Determine the [x, y] coordinate at the center of the cell enclosing the given text.  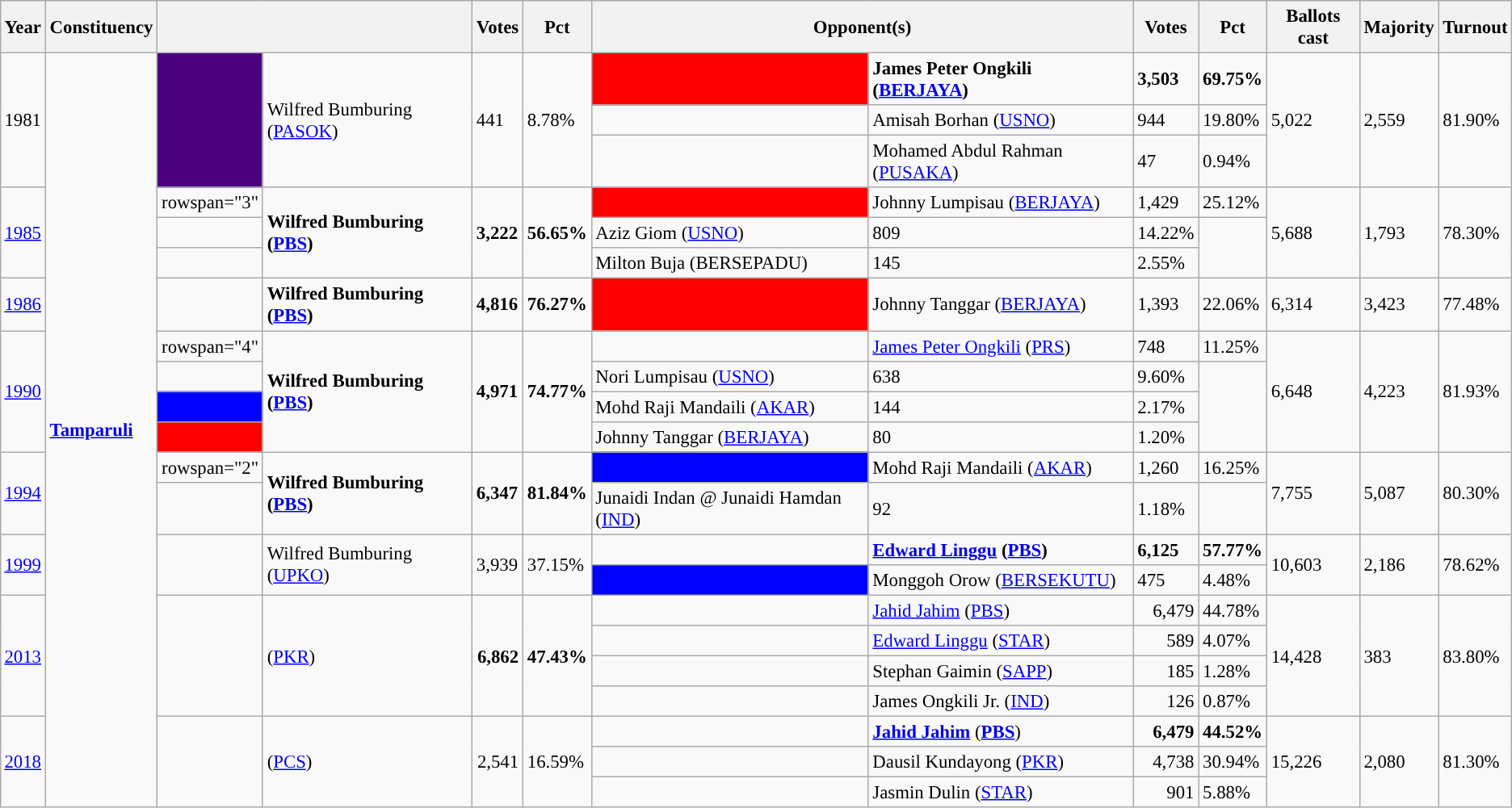
145 [1001, 263]
Turnout [1475, 27]
80 [1001, 437]
Amisah Borhan (USNO) [1001, 120]
1.20% [1166, 437]
589 [1166, 641]
3,939 [498, 565]
Junaidi Indan @ Junaidi Hamdan (IND) [730, 509]
Edward Linggu (PBS) [1001, 550]
78.30% [1475, 232]
57.77% [1233, 550]
Tamparuli [101, 429]
5,688 [1313, 232]
44.52% [1233, 732]
83.80% [1475, 655]
9.60% [1166, 376]
1985 [23, 232]
25.12% [1233, 203]
81.84% [557, 493]
3,222 [498, 232]
Johnny Lumpisau (BERJAYA) [1001, 203]
809 [1001, 233]
475 [1166, 580]
James Ongkili Jr. (IND) [1001, 701]
Nori Lumpisau (USNO) [730, 376]
1994 [23, 493]
10,603 [1313, 565]
30.94% [1233, 762]
6,648 [1313, 391]
1981 [23, 119]
0.94% [1233, 161]
944 [1166, 120]
69.75% [1233, 79]
rowspan="3" [210, 203]
1,393 [1166, 305]
Jasmin Dulin (STAR) [1001, 793]
1.18% [1166, 509]
6,314 [1313, 305]
2.17% [1166, 407]
Edward Linggu (STAR) [1001, 641]
0.87% [1233, 701]
441 [498, 119]
2018 [23, 762]
rowspan="2" [210, 467]
14.22% [1166, 233]
1,793 [1399, 232]
44.78% [1233, 610]
16.59% [557, 762]
748 [1166, 346]
80.30% [1475, 493]
15,226 [1313, 762]
16.25% [1233, 467]
Milton Buja (BERSEPADU) [730, 263]
Year [23, 27]
901 [1166, 793]
92 [1001, 509]
4,738 [1166, 762]
77.48% [1475, 305]
1,260 [1166, 467]
8.78% [557, 119]
rowspan="4" [210, 346]
81.90% [1475, 119]
(PKR) [367, 655]
76.27% [557, 305]
5,022 [1313, 119]
5,087 [1399, 493]
1999 [23, 565]
4,816 [498, 305]
James Peter Ongkili (PRS) [1001, 346]
James Peter Ongkili (BERJAYA) [1001, 79]
7,755 [1313, 493]
22.06% [1233, 305]
2013 [23, 655]
2,080 [1399, 762]
37.15% [557, 565]
126 [1166, 701]
47.43% [557, 655]
3,423 [1399, 305]
Aziz Giom (USNO) [730, 233]
74.77% [557, 391]
1986 [23, 305]
4,971 [498, 391]
2,186 [1399, 565]
Constituency [101, 27]
4.07% [1233, 641]
Stephan Gaimin (SAPP) [1001, 671]
5.88% [1233, 793]
6,862 [498, 655]
1990 [23, 391]
Wilfred Bumburing (UPKO) [367, 565]
81.93% [1475, 391]
4.48% [1233, 580]
(PCS) [367, 762]
Opponent(s) [863, 27]
47 [1166, 161]
6,125 [1166, 550]
3,503 [1166, 79]
81.30% [1475, 762]
1.28% [1233, 671]
Dausil Kundayong (PKR) [1001, 762]
Ballots cast [1313, 27]
2,559 [1399, 119]
1,429 [1166, 203]
Mohamed Abdul Rahman (PUSAKA) [1001, 161]
638 [1001, 376]
56.65% [557, 232]
Majority [1399, 27]
11.25% [1233, 346]
Wilfred Bumburing (PASOK) [367, 119]
78.62% [1475, 565]
4,223 [1399, 391]
144 [1001, 407]
14,428 [1313, 655]
2.55% [1166, 263]
185 [1166, 671]
19.80% [1233, 120]
2,541 [498, 762]
Monggoh Orow (BERSEKUTU) [1001, 580]
383 [1399, 655]
6,347 [498, 493]
